Extract the (x, y) coordinate from the center of the cell holding the provided text.  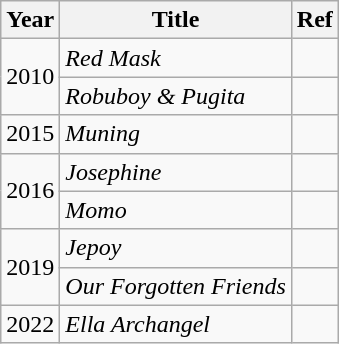
2022 (30, 324)
Red Mask (176, 58)
Ref (314, 20)
Josephine (176, 172)
Momo (176, 210)
Year (30, 20)
Jepoy (176, 248)
2015 (30, 134)
2019 (30, 267)
Muning (176, 134)
2016 (30, 191)
Our Forgotten Friends (176, 286)
Robuboy & Pugita (176, 96)
2010 (30, 77)
Ella Archangel (176, 324)
Title (176, 20)
